Extract the (X, Y) coordinate from the center of the cell holding the provided text.  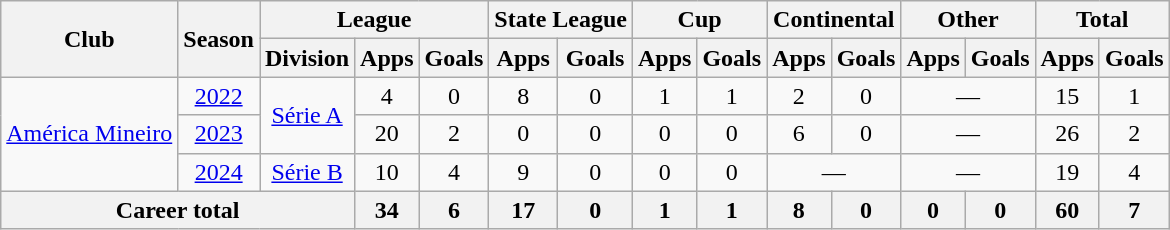
Club (90, 39)
15 (1067, 96)
State League (561, 20)
10 (387, 172)
19 (1067, 172)
2023 (219, 134)
Season (219, 39)
20 (387, 134)
Other (968, 20)
Division (308, 58)
7 (1134, 210)
League (374, 20)
Série B (308, 172)
60 (1067, 210)
17 (524, 210)
2022 (219, 96)
Career total (178, 210)
América Mineiro (90, 134)
Série A (308, 115)
9 (524, 172)
2024 (219, 172)
34 (387, 210)
26 (1067, 134)
Cup (699, 20)
Total (1102, 20)
Continental (834, 20)
